Search for the cell housing the specified text and yield its (X, Y) center coordinate. 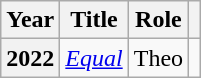
Title (94, 20)
Role (158, 20)
Year (30, 20)
Equal (94, 58)
2022 (30, 58)
Theo (158, 58)
